Output the [X, Y] coordinate of the center of the cell containing the given text.  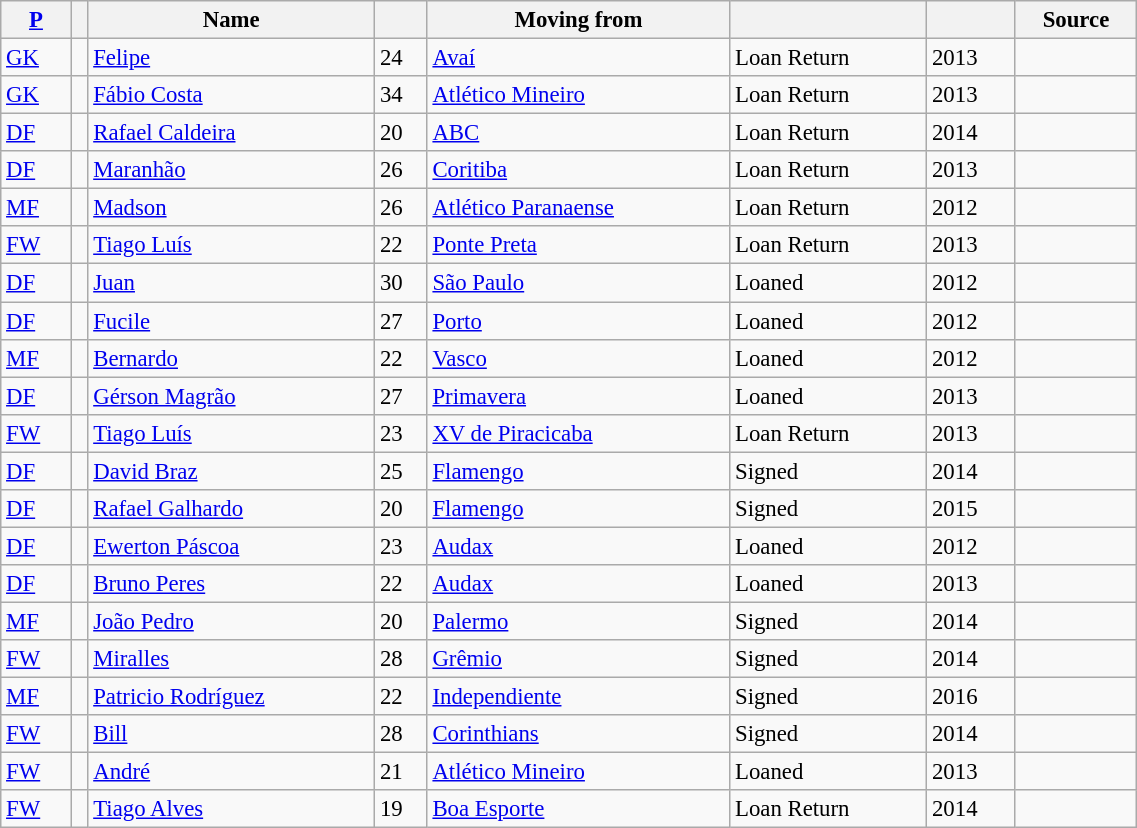
P [36, 20]
Rafael Caldeira [232, 133]
Porto [578, 321]
Bruno Peres [232, 584]
Grêmio [578, 659]
Fábio Costa [232, 95]
Juan [232, 283]
XV de Piracicaba [578, 433]
Felipe [232, 58]
2015 [971, 509]
Fucile [232, 321]
19 [402, 809]
Atlético Paranaense [578, 208]
Moving from [578, 20]
Avaí [578, 58]
Gérson Magrão [232, 396]
João Pedro [232, 621]
Primavera [578, 396]
Name [232, 20]
São Paulo [578, 283]
Vasco [578, 358]
Madson [232, 208]
Patricio Rodríguez [232, 697]
Ponte Preta [578, 245]
Bill [232, 734]
Tiago Alves [232, 809]
Maranhão [232, 170]
ABC [578, 133]
Ewerton Páscoa [232, 546]
Boa Esporte [578, 809]
Miralles [232, 659]
30 [402, 283]
Palermo [578, 621]
24 [402, 58]
34 [402, 95]
David Braz [232, 471]
Corinthians [578, 734]
Rafael Galhardo [232, 509]
André [232, 772]
2016 [971, 697]
25 [402, 471]
Bernardo [232, 358]
Coritiba [578, 170]
Source [1076, 20]
Independiente [578, 697]
21 [402, 772]
